From the cell containing the given text, extract its center point as [X, Y] coordinate. 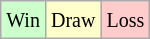
Draw [72, 20]
Win [24, 20]
Loss [126, 20]
